Extract the (x, y) coordinate from the center of the cell holding the provided text.  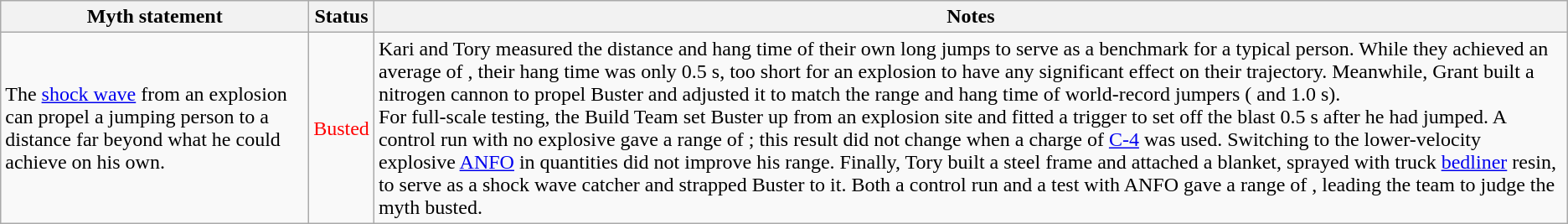
Myth statement (155, 17)
Status (342, 17)
Busted (342, 128)
Notes (970, 17)
The shock wave from an explosion can propel a jumping person to a distance far beyond what he could achieve on his own. (155, 128)
